Return the [x, y] coordinate for the center point of the cell that contains the specified text.  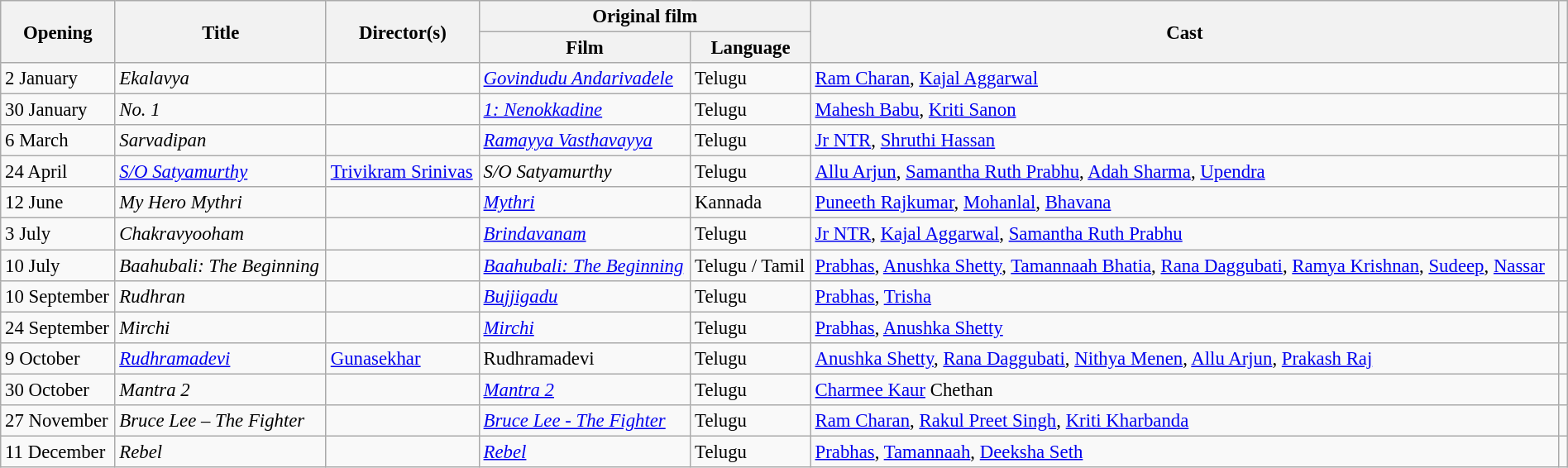
10 September [58, 296]
Trivikram Srinivas [402, 172]
Mythri [584, 203]
Brindavanam [584, 234]
Jr NTR, Shruthi Hassan [1184, 141]
Ram Charan, Kajal Aggarwal [1184, 79]
Anushka Shetty, Rana Daggubati, Nithya Menen, Allu Arjun, Prakash Raj [1184, 358]
Director(s) [402, 31]
Gunasekhar [402, 358]
Bruce Lee - The Fighter [584, 421]
Prabhas, Anushka Shetty, Tamannaah Bhatia, Rana Daggubati, Ramya Krishnan, Sudeep, Nassar [1184, 265]
No. 1 [220, 110]
My Hero Mythri [220, 203]
Ramayya Vasthavayya [584, 141]
24 April [58, 172]
Opening [58, 31]
11 December [58, 451]
1: Nenokkadine [584, 110]
Govindudu Andarivadele [584, 79]
30 January [58, 110]
Kannada [751, 203]
6 March [58, 141]
Ekalavya [220, 79]
Mahesh Babu, Kriti Sanon [1184, 110]
10 July [58, 265]
Prabhas, Trisha [1184, 296]
Original film [645, 17]
Charmee Kaur Chethan [1184, 389]
Cast [1184, 31]
Allu Arjun, Samantha Ruth Prabhu, Adah Sharma, Upendra [1184, 172]
Bujjigadu [584, 296]
Bruce Lee – The Fighter [220, 421]
Telugu / Tamil [751, 265]
Ram Charan, Rakul Preet Singh, Kriti Kharbanda [1184, 421]
30 October [58, 389]
24 September [58, 327]
9 October [58, 358]
Prabhas, Anushka Shetty [1184, 327]
Jr NTR, Kajal Aggarwal, Samantha Ruth Prabhu [1184, 234]
Language [751, 48]
Puneeth Rajkumar, Mohanlal, Bhavana [1184, 203]
Film [584, 48]
27 November [58, 421]
Sarvadipan [220, 141]
12 June [58, 203]
Prabhas, Tamannaah, Deeksha Seth [1184, 451]
3 July [58, 234]
Chakravyooham [220, 234]
Title [220, 31]
2 January [58, 79]
Rudhran [220, 296]
